Locate the cell with the specified text and output its [X, Y] center coordinate. 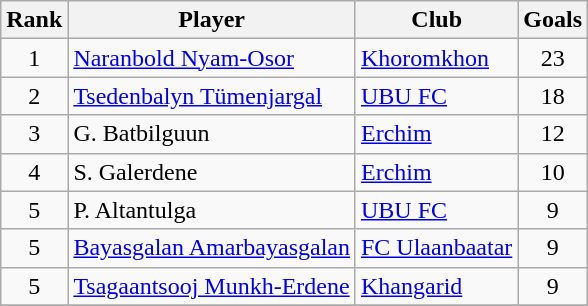
S. Galerdene [212, 172]
Bayasgalan Amarbayasgalan [212, 248]
Player [212, 20]
1 [34, 58]
3 [34, 134]
Naranbold Nyam-Osor [212, 58]
Tsedenbalyn Tümenjargal [212, 96]
23 [553, 58]
10 [553, 172]
Khoromkhon [436, 58]
Khangarid [436, 286]
2 [34, 96]
18 [553, 96]
Rank [34, 20]
G. Batbilguun [212, 134]
Club [436, 20]
FC Ulaanbaatar [436, 248]
Goals [553, 20]
12 [553, 134]
Tsagaantsooj Munkh-Erdene [212, 286]
P. Altantulga [212, 210]
4 [34, 172]
